Provide the [x, y] coordinate of the cell's center where the given text is located.  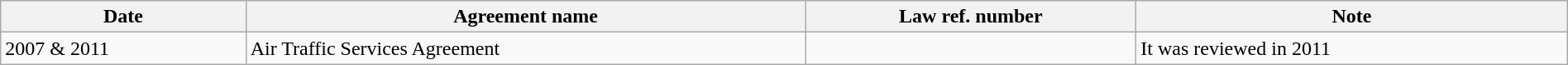
Law ref. number [971, 17]
2007 & 2011 [123, 48]
Note [1351, 17]
Agreement name [526, 17]
Date [123, 17]
It was reviewed in 2011 [1351, 48]
Air Traffic Services Agreement [526, 48]
